Capture the cell that displays the provided text and extract its (x, y) central coordinate. 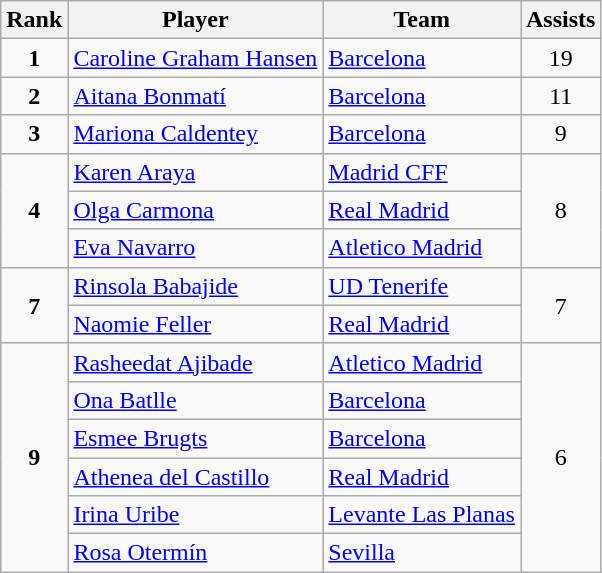
8 (560, 210)
Assists (560, 20)
1 (34, 58)
Mariona Caldentey (196, 134)
Team (422, 20)
11 (560, 96)
Ona Batlle (196, 400)
Caroline Graham Hansen (196, 58)
Levante Las Planas (422, 515)
Olga Carmona (196, 210)
UD Tenerife (422, 286)
Esmee Brugts (196, 438)
2 (34, 96)
6 (560, 457)
Player (196, 20)
19 (560, 58)
Rasheedat Ajibade (196, 362)
Naomie Feller (196, 324)
Karen Araya (196, 172)
3 (34, 134)
Rank (34, 20)
Sevilla (422, 553)
Athenea del Castillo (196, 477)
Madrid CFF (422, 172)
Irina Uribe (196, 515)
Rinsola Babajide (196, 286)
4 (34, 210)
Aitana Bonmatí (196, 96)
Eva Navarro (196, 248)
Rosa Otermín (196, 553)
